Return the (X, Y) coordinate for the center point of the cell that contains the specified text.  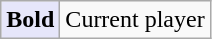
Bold (30, 20)
Current player (135, 20)
